From the cell containing the given text, extract its center point as [x, y] coordinate. 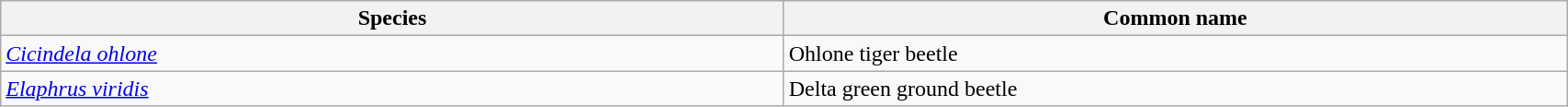
Elaphrus viridis [392, 89]
Delta green ground beetle [1175, 89]
Species [392, 18]
Common name [1175, 18]
Ohlone tiger beetle [1175, 53]
Cicindela ohlone [392, 53]
